Provide the (X, Y) coordinate of the cell's center where the given text is located.  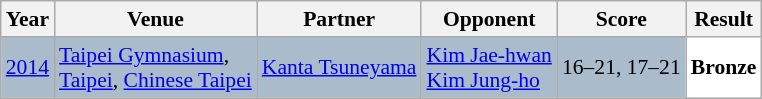
Kanta Tsuneyama (340, 68)
Venue (156, 19)
Year (28, 19)
Result (724, 19)
Taipei Gymnasium,Taipei, Chinese Taipei (156, 68)
2014 (28, 68)
Score (622, 19)
16–21, 17–21 (622, 68)
Opponent (488, 19)
Bronze (724, 68)
Partner (340, 19)
Kim Jae-hwan Kim Jung-ho (488, 68)
